Find where the given text appears and provide that cell's center as [x, y] coordinate. 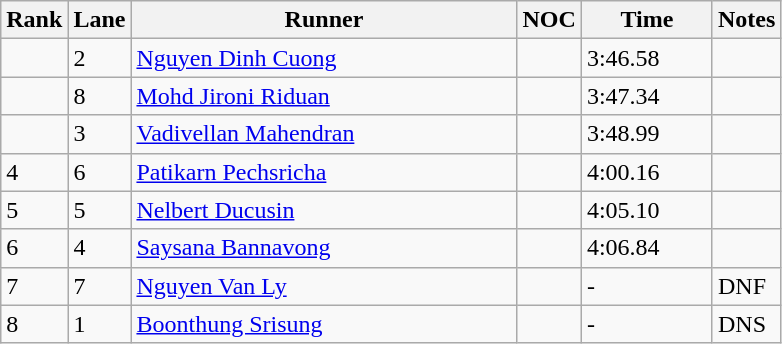
3:46.58 [646, 58]
Nguyen Dinh Cuong [324, 58]
Saysana Bannavong [324, 248]
4:00.16 [646, 172]
Runner [324, 20]
Patikarn Pechsricha [324, 172]
Nguyen Van Ly [324, 286]
NOC [549, 20]
3:48.99 [646, 134]
Mohd Jironi Riduan [324, 96]
Vadivellan Mahendran [324, 134]
DNS [746, 324]
4:05.10 [646, 210]
Boonthung Srisung [324, 324]
3 [100, 134]
Time [646, 20]
4:06.84 [646, 248]
1 [100, 324]
3:47.34 [646, 96]
Notes [746, 20]
DNF [746, 286]
Rank [34, 20]
Lane [100, 20]
2 [100, 58]
Nelbert Ducusin [324, 210]
